Return the (X, Y) coordinate for the center point of the cell that contains the specified text.  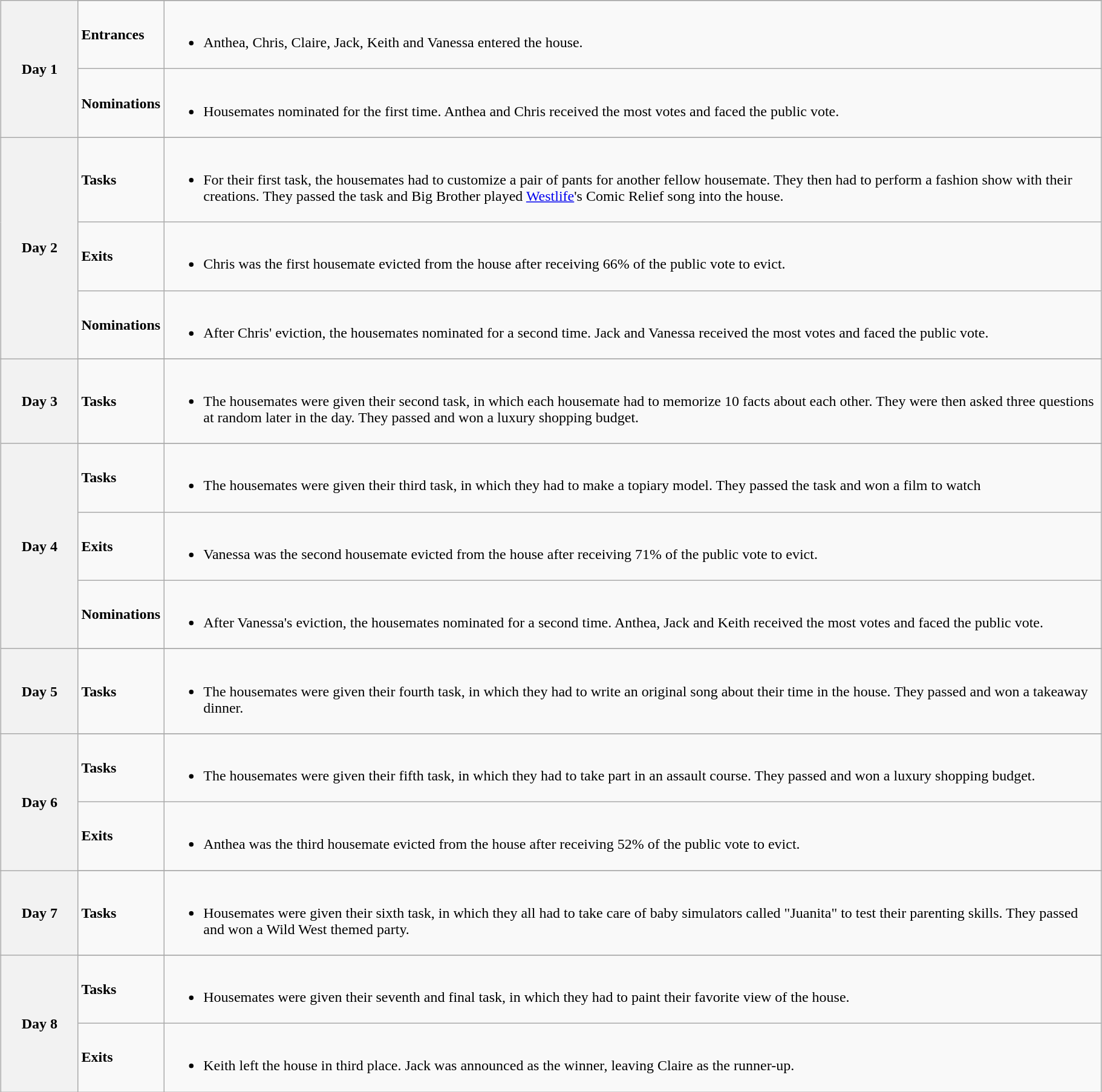
The housemates were given their fifth task, in which they had to take part in an assault course. They passed and won a luxury shopping budget. (633, 767)
After Vanessa's eviction, the housemates nominated for a second time. Anthea, Jack and Keith received the most votes and faced the public vote. (633, 615)
Day 4 (40, 546)
Day 3 (40, 401)
Anthea was the third housemate evicted from the house after receiving 52% of the public vote to evict. (633, 836)
Day 7 (40, 912)
Day 1 (40, 69)
The housemates were given their third task, in which they had to make a topiary model. They passed the task and won a film to watch (633, 478)
Day 6 (40, 802)
After Chris' eviction, the housemates nominated for a second time. Jack and Vanessa received the most votes and faced the public vote. (633, 324)
Entrances (121, 35)
Vanessa was the second housemate evicted from the house after receiving 71% of the public vote to evict. (633, 546)
Housemates nominated for the first time. Anthea and Chris received the most votes and faced the public vote. (633, 103)
Day 2 (40, 248)
Anthea, Chris, Claire, Jack, Keith and Vanessa entered the house. (633, 35)
Day 8 (40, 1024)
Chris was the first housemate evicted from the house after receiving 66% of the public vote to evict. (633, 257)
Keith left the house in third place. Jack was announced as the winner, leaving Claire as the runner-up. (633, 1058)
Housemates were given their seventh and final task, in which they had to paint their favorite view of the house. (633, 990)
Day 5 (40, 691)
